Scan for the cell matching the given text and deliver its (X, Y) coordinate at center. 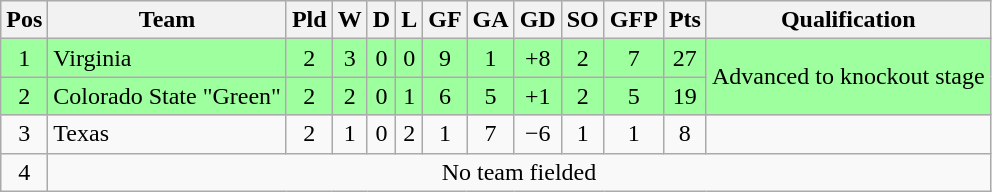
6 (445, 96)
L (410, 20)
Advanced to knockout stage (848, 77)
Qualification (848, 20)
W (350, 20)
19 (684, 96)
+1 (538, 96)
Team (168, 20)
D (381, 20)
No team fielded (519, 172)
Virginia (168, 58)
Pos (24, 20)
GA (490, 20)
Texas (168, 134)
8 (684, 134)
GD (538, 20)
GFP (634, 20)
27 (684, 58)
9 (445, 58)
−6 (538, 134)
Pld (309, 20)
Colorado State "Green" (168, 96)
+8 (538, 58)
GF (445, 20)
4 (24, 172)
SO (582, 20)
Pts (684, 20)
